Return [X, Y] of the center of cell containing provided text 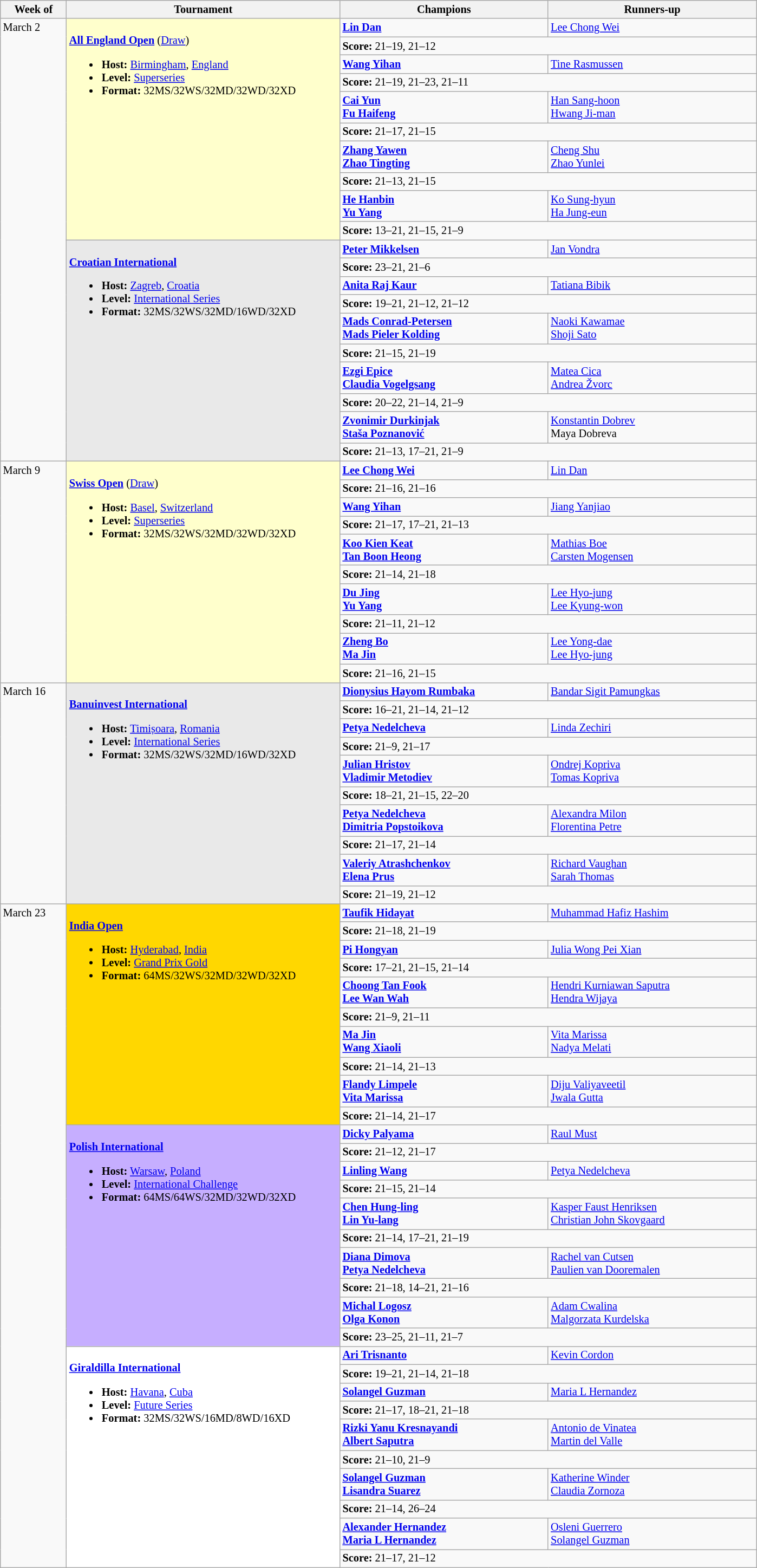
Zvonimir Durkinjak Staša Poznanović [444, 427]
Richard Vaughan Sarah Thomas [652, 870]
Ko Sung-hyun Ha Jung-eun [652, 206]
Score: 21–18, 21–19 [548, 931]
Banuinvest InternationalHost: Timișoara, RomaniaLevel: International SeriesFormat: 32MS/32WS/32MD/16WD/32XD [204, 793]
Score: 21–17, 21–12 [548, 1558]
Raul Must [652, 1134]
Score: 21–17, 21–14 [548, 845]
Alexander Hernandez Maria L Hernandez [444, 1534]
Giraldilla InternationalHost: Havana, CubaLevel: Future SeriesFormat: 32MS/32WS/16MD/8WD/16XD [204, 1457]
Score: 21–16, 21–16 [548, 489]
Rizki Yanu Kresnayandi Albert Saputra [444, 1435]
Zheng Bo Ma Jin [444, 648]
Linda Zechiri [652, 728]
Score: 21–19, 21–23, 21–11 [548, 82]
Score: 20–22, 21–14, 21–9 [548, 402]
Flandy Limpele Vita Marissa [444, 1091]
Taufik Hidayat [444, 913]
Score: 23–21, 21–6 [548, 267]
Dicky Palyama [444, 1134]
Kasper Faust Henriksen Christian John Skovgaard [652, 1213]
Anita Raj Kaur [444, 285]
He Hanbin Yu Yang [444, 206]
Score: 21–18, 14–21, 21–16 [548, 1287]
Linling Wang [444, 1170]
Choong Tan Fook Lee Wan Wah [444, 992]
Dionysius Hayom Rumbaka [444, 692]
Score: 19–21, 21–14, 21–18 [548, 1374]
Peter Mikkelsen [444, 249]
Runners-up [652, 9]
Mathias Boe Carsten Mogensen [652, 550]
Score: 21–10, 21–9 [548, 1460]
Petya Nedelcheva Dimitria Popstoikova [444, 821]
Solangel Guzman [444, 1392]
March 2 [34, 239]
Score: 21–15, 21–19 [548, 353]
Rachel van Cutsen Paulien van Dooremalen [652, 1263]
Score: 18–21, 21–15, 22–20 [548, 796]
Julian Hristov Vladimir Metodiev [444, 771]
Chen Hung-ling Lin Yu-lang [444, 1213]
Swiss Open (Draw)Host: Basel, SwitzerlandLevel: SuperseriesFormat: 32MS/32WS/32MD/32WD/32XD [204, 572]
Score: 21–17, 17–21, 21–13 [548, 525]
Hendri Kurniawan Saputra Hendra Wijaya [652, 992]
Matea Cica Andrea Žvorc [652, 378]
Jiang Yanjiao [652, 506]
Du Jing Yu Yang [444, 599]
Alexandra Milon Florentina Petre [652, 821]
Score: 21–13, 21–15 [548, 181]
Ari Trisnanto [444, 1355]
Lee Hyo-jung Lee Kyung-won [652, 599]
Jan Vondra [652, 249]
Maria L Hernandez [652, 1392]
Antonio de Vinatea Martin del Valle [652, 1435]
Tatiana Bibik [652, 285]
Score: 21–14, 26–24 [548, 1509]
Score: 21–13, 17–21, 21–9 [548, 452]
Score: 17–21, 21–15, 21–14 [548, 967]
Score: 21–11, 21–12 [548, 624]
Score: 21–12, 21–17 [548, 1152]
Cai Yun Fu Haifeng [444, 107]
Score: 21–14, 17–21, 21–19 [548, 1238]
Kevin Cordon [652, 1355]
Zhang Yawen Zhao Tingting [444, 157]
Muhammad Hafiz Hashim [652, 913]
Adam Cwalina Malgorzata Kurdelska [652, 1312]
Tournament [204, 9]
Michal Logosz Olga Konon [444, 1312]
Score: 16–21, 21–14, 21–12 [548, 710]
Diana Dimova Petya Nedelcheva [444, 1263]
Croatian InternationalHost: Zagreb, CroatiaLevel: International SeriesFormat: 32MS/32WS/32MD/16WD/32XD [204, 351]
Diju Valiyaveetil Jwala Gutta [652, 1091]
Polish InternationalHost: Warsaw, PolandLevel: International ChallengeFormat: 64MS/64WS/32MD/32WD/32XD [204, 1236]
Score: 23–25, 21–11, 21–7 [548, 1337]
Score: 21–16, 21–15 [548, 673]
Score: 19–21, 21–12, 21–12 [548, 304]
Cheng Shu Zhao Yunlei [652, 157]
Valeriy Atrashchenkov Elena Prus [444, 870]
Koo Kien Keat Tan Boon Heong [444, 550]
Konstantin Dobrev Maya Dobreva [652, 427]
Mads Conrad-Petersen Mads Pieler Kolding [444, 328]
Ezgi Epice Claudia Vogelgsang [444, 378]
Tine Rasmussen [652, 64]
Score: 21–14, 21–13 [548, 1066]
Solangel Guzman Lisandra Suarez [444, 1484]
All England Open (Draw)Host: Birmingham, EnglandLevel: SuperseriesFormat: 32MS/32WS/32MD/32WD/32XD [204, 129]
Bandar Sigit Pamungkas [652, 692]
India OpenHost: Hyderabad, IndiaLevel: Grand Prix GoldFormat: 64MS/32WS/32MD/32WD/32XD [204, 1014]
Score: 21–9, 21–11 [548, 1017]
Score: 21–14, 21–17 [548, 1116]
March 23 [34, 1235]
Score: 21–9, 21–17 [548, 746]
Pi Hongyan [444, 949]
Score: 13–21, 21–15, 21–9 [548, 231]
Week of [34, 9]
Katherine Winder Claudia Zornoza [652, 1484]
Julia Wong Pei Xian [652, 949]
Score: 21–17, 21–15 [548, 132]
Score: 21–15, 21–14 [548, 1189]
Osleni Guerrero Solangel Guzman [652, 1534]
Ondrej Kopriva Tomas Kopriva [652, 771]
Score: 21–17, 18–21, 21–18 [548, 1410]
March 9 [34, 572]
March 16 [34, 793]
Score: 21–14, 21–18 [548, 574]
Vita Marissa Nadya Melati [652, 1042]
Ma Jin Wang Xiaoli [444, 1042]
Lee Yong-dae Lee Hyo-jung [652, 648]
Champions [444, 9]
Naoki Kawamae Shoji Sato [652, 328]
Han Sang-hoon Hwang Ji-man [652, 107]
